Return (x, y) of the center of cell containing provided text 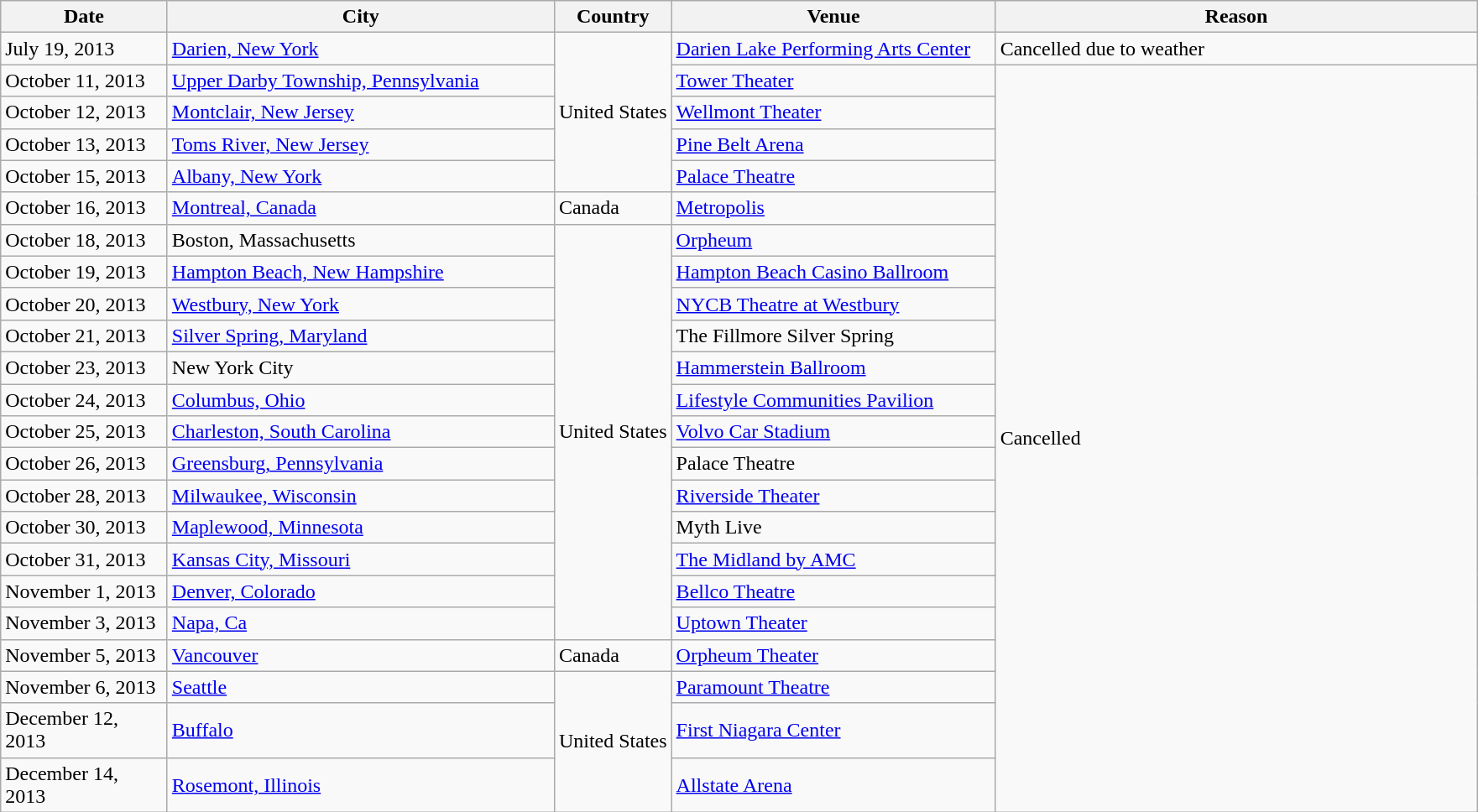
Hampton Beach Casino Ballroom (833, 272)
Montclair, New Jersey (361, 112)
The Midland by AMC (833, 560)
Tower Theater (833, 81)
November 6, 2013 (84, 687)
NYCB Theatre at Westbury (833, 304)
November 1, 2013 (84, 591)
October 31, 2013 (84, 560)
Riverside Theater (833, 496)
October 16, 2013 (84, 208)
Charleston, South Carolina (361, 432)
Uptown Theater (833, 623)
Myth Live (833, 528)
October 24, 2013 (84, 400)
Darien, New York (361, 49)
Westbury, New York (361, 304)
November 5, 2013 (84, 655)
Hammerstein Ballroom (833, 367)
Cancelled (1236, 438)
Milwaukee, Wisconsin (361, 496)
Darien Lake Performing Arts Center (833, 49)
Albany, New York (361, 176)
Lifestyle Communities Pavilion (833, 400)
October 25, 2013 (84, 432)
Buffalo (361, 730)
October 18, 2013 (84, 240)
City (361, 17)
Venue (833, 17)
July 19, 2013 (84, 49)
Cancelled due to weather (1236, 49)
Metropolis (833, 208)
October 28, 2013 (84, 496)
December 14, 2013 (84, 785)
Vancouver (361, 655)
Orpheum Theater (833, 655)
Paramount Theatre (833, 687)
Pine Belt Arena (833, 144)
October 20, 2013 (84, 304)
Upper Darby Township, Pennsylvania (361, 81)
October 19, 2013 (84, 272)
October 21, 2013 (84, 336)
Toms River, New Jersey (361, 144)
Boston, Massachusetts (361, 240)
Seattle (361, 687)
Silver Spring, Maryland (361, 336)
Wellmont Theater (833, 112)
Orpheum (833, 240)
Maplewood, Minnesota (361, 528)
Denver, Colorado (361, 591)
Country (613, 17)
The Fillmore Silver Spring (833, 336)
October 30, 2013 (84, 528)
Volvo Car Stadium (833, 432)
Rosemont, Illinois (361, 785)
October 12, 2013 (84, 112)
Date (84, 17)
Reason (1236, 17)
December 12, 2013 (84, 730)
October 15, 2013 (84, 176)
New York City (361, 367)
November 3, 2013 (84, 623)
October 23, 2013 (84, 367)
First Niagara Center (833, 730)
Allstate Arena (833, 785)
Hampton Beach, New Hampshire (361, 272)
October 11, 2013 (84, 81)
Greensburg, Pennsylvania (361, 464)
October 13, 2013 (84, 144)
Montreal, Canada (361, 208)
Napa, Ca (361, 623)
Columbus, Ohio (361, 400)
Kansas City, Missouri (361, 560)
Bellco Theatre (833, 591)
October 26, 2013 (84, 464)
